From the cell containing the given text, extract its center point as (X, Y) coordinate. 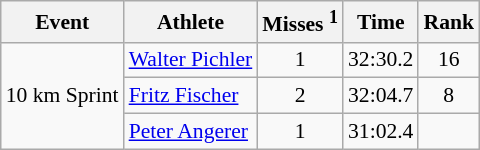
Peter Angerer (191, 132)
Time (380, 22)
2 (300, 96)
31:02.4 (380, 132)
Fritz Fischer (191, 96)
Event (62, 22)
8 (448, 96)
Athlete (191, 22)
Walter Pichler (191, 60)
32:04.7 (380, 96)
Rank (448, 22)
10 km Sprint (62, 96)
32:30.2 (380, 60)
16 (448, 60)
Misses 1 (300, 22)
